Identify which cell holds the provided text, then report its [X, Y] central coordinate. 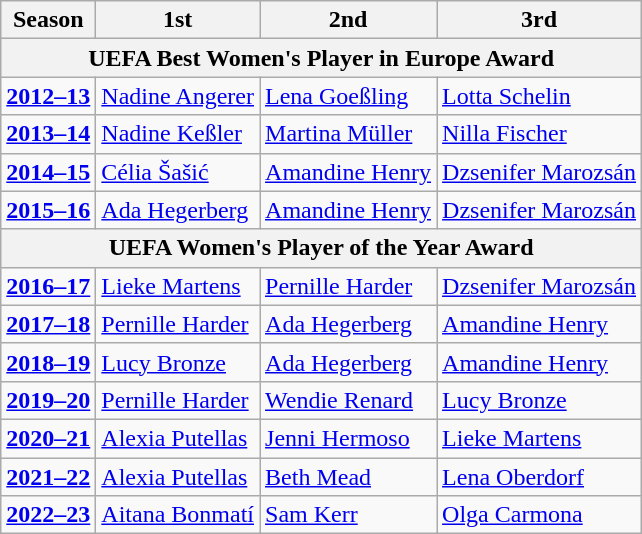
Nadine Keßler [178, 134]
Aitana Bonmatí [178, 515]
2020–21 [48, 438]
Lena Oberdorf [540, 477]
Jenni Hermoso [348, 438]
Season [48, 20]
Nadine Angerer [178, 96]
Martina Müller [348, 134]
2014–15 [48, 172]
2015–16 [48, 210]
2013–14 [48, 134]
Olga Carmona [540, 515]
2019–20 [48, 400]
Wendie Renard [348, 400]
2016–17 [48, 286]
Nilla Fischer [540, 134]
Lena Goeßling [348, 96]
3rd [540, 20]
2nd [348, 20]
UEFA Women's Player of the Year Award [322, 248]
1st [178, 20]
2012–13 [48, 96]
UEFA Best Women's Player in Europe Award [322, 58]
Beth Mead [348, 477]
2017–18 [48, 324]
2022–23 [48, 515]
Célia Šašić [178, 172]
Lotta Schelin [540, 96]
Sam Kerr [348, 515]
2018–19 [48, 362]
2021–22 [48, 477]
